Search for the cell housing the specified text and yield its (X, Y) center coordinate. 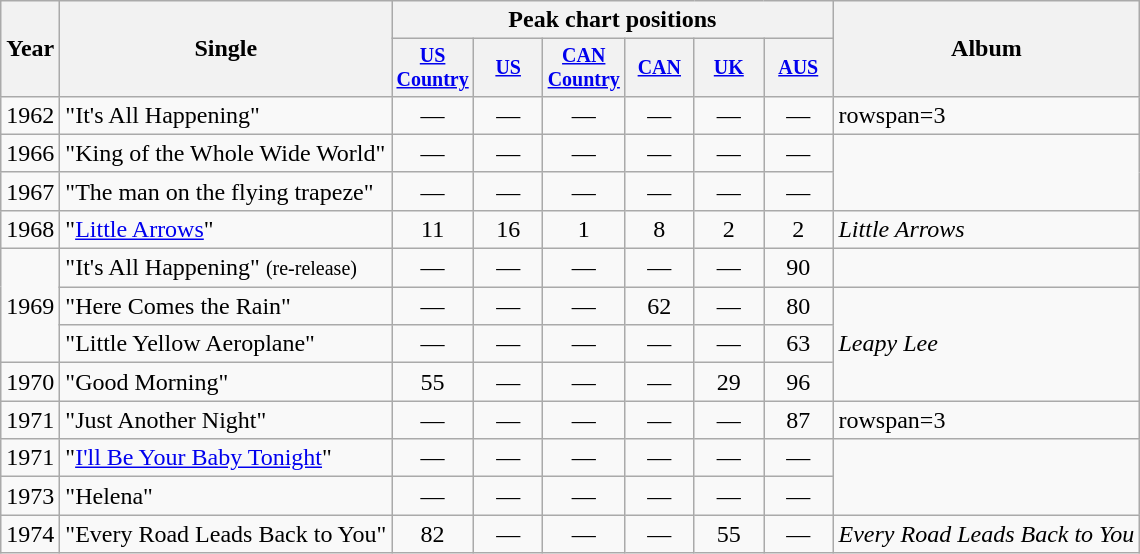
"It's All Happening" (226, 115)
11 (433, 229)
Year (30, 49)
"It's All Happening" (re-release) (226, 268)
US (508, 68)
UK (728, 68)
8 (660, 229)
1 (584, 229)
"Every Road Leads Back to You" (226, 534)
CAN Country (584, 68)
90 (798, 268)
"Good Morning" (226, 382)
"Here Comes the Rain" (226, 306)
1968 (30, 229)
Every Road Leads Back to You (986, 534)
63 (798, 344)
16 (508, 229)
1973 (30, 496)
29 (728, 382)
"The man on the flying trapeze" (226, 191)
1974 (30, 534)
1967 (30, 191)
1962 (30, 115)
"Just Another Night" (226, 420)
1966 (30, 153)
1970 (30, 382)
80 (798, 306)
Single (226, 49)
"Little Yellow Aeroplane" (226, 344)
87 (798, 420)
CAN (660, 68)
Peak chart positions (612, 20)
"Helena" (226, 496)
1969 (30, 306)
Leapy Lee (986, 344)
US Country (433, 68)
62 (660, 306)
82 (433, 534)
"I'll Be Your Baby Tonight" (226, 458)
Album (986, 49)
"King of the Whole Wide World" (226, 153)
"Little Arrows" (226, 229)
96 (798, 382)
AUS (798, 68)
Little Arrows (986, 229)
